For the text-containing cell, return its midpoint in (X, Y) coordinate format. 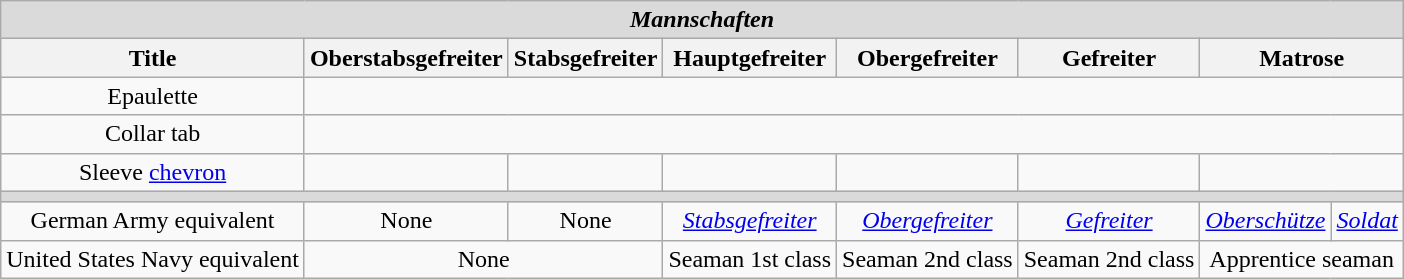
Seaman 1st class (750, 259)
Mannschaften (702, 20)
Apprentice seaman (1302, 259)
German Army equivalent (153, 221)
Epaulette (153, 96)
Collar tab (153, 134)
Soldat (1367, 221)
Hauptgefreiter (750, 58)
Oberstabsgefreiter (406, 58)
Title (153, 58)
Matrose (1302, 58)
Sleeve chevron (153, 172)
Oberschütze (1266, 221)
United States Navy equivalent (153, 259)
